Identify which cell holds the provided text, then report its (X, Y) central coordinate. 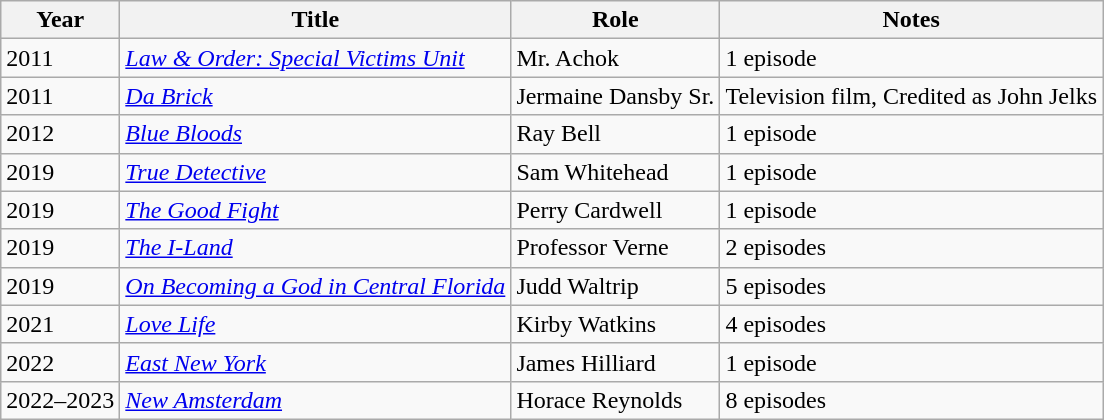
Perry Cardwell (616, 210)
On Becoming a God in Central Florida (316, 286)
4 episodes (912, 324)
The I-Land (316, 248)
Blue Bloods (316, 134)
8 episodes (912, 400)
Television film, Credited as John Jelks (912, 96)
Role (616, 20)
Year (60, 20)
Judd Waltrip (616, 286)
2021 (60, 324)
2022 (60, 362)
The Good Fight (316, 210)
James Hilliard (616, 362)
Sam Whitehead (616, 172)
5 episodes (912, 286)
Law & Order: Special Victims Unit (316, 58)
Ray Bell (616, 134)
Jermaine Dansby Sr. (616, 96)
Da Brick (316, 96)
Title (316, 20)
Love Life (316, 324)
Mr. Achok (616, 58)
Professor Verne (616, 248)
East New York (316, 362)
2 episodes (912, 248)
Notes (912, 20)
Horace Reynolds (616, 400)
Kirby Watkins (616, 324)
2012 (60, 134)
2022–2023 (60, 400)
New Amsterdam (316, 400)
True Detective (316, 172)
